Capture the cell that displays the provided text and extract its (X, Y) central coordinate. 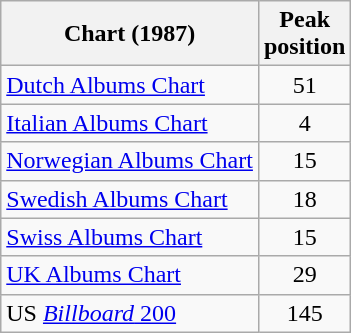
Italian Albums Chart (130, 123)
US Billboard 200 (130, 313)
Norwegian Albums Chart (130, 161)
18 (304, 199)
Swiss Albums Chart (130, 237)
51 (304, 85)
UK Albums Chart (130, 275)
Peakposition (304, 34)
29 (304, 275)
145 (304, 313)
4 (304, 123)
Chart (1987) (130, 34)
Dutch Albums Chart (130, 85)
Swedish Albums Chart (130, 199)
